From the cell containing the given text, extract its center point as (x, y) coordinate. 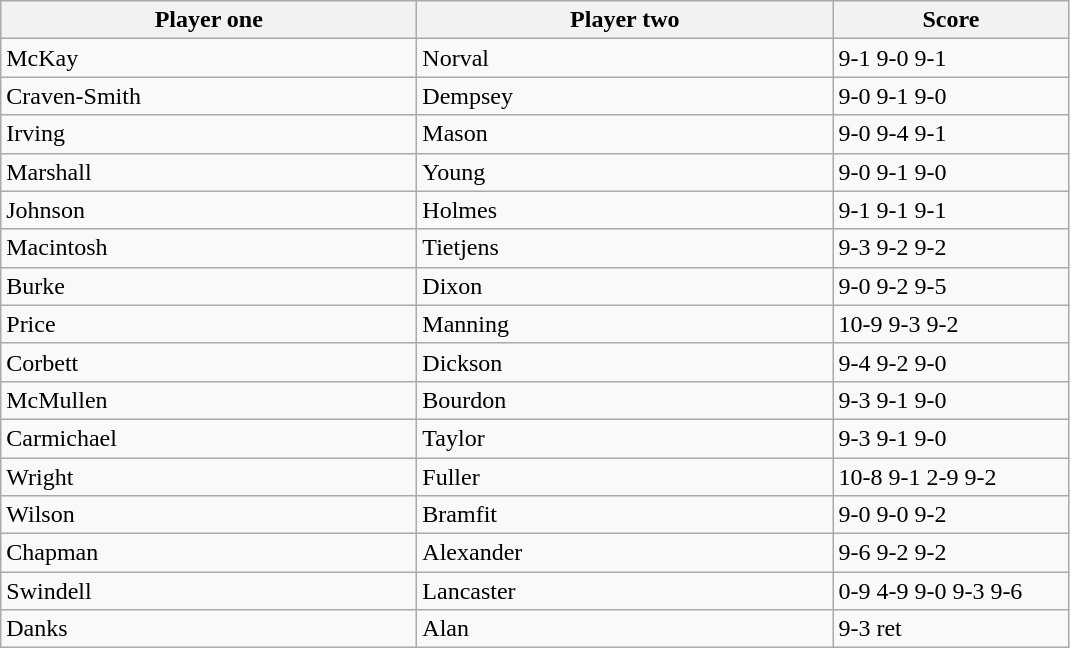
Corbett (209, 362)
Burke (209, 286)
Carmichael (209, 438)
Macintosh (209, 248)
9-1 9-1 9-1 (951, 210)
Norval (625, 58)
Lancaster (625, 591)
10-9 9-3 9-2 (951, 324)
Dickson (625, 362)
Irving (209, 134)
Alan (625, 629)
Swindell (209, 591)
Bourdon (625, 400)
Tietjens (625, 248)
Wilson (209, 515)
Dempsey (625, 96)
9-1 9-0 9-1 (951, 58)
Chapman (209, 553)
9-4 9-2 9-0 (951, 362)
Player two (625, 20)
Player one (209, 20)
Mason (625, 134)
Dixon (625, 286)
Score (951, 20)
10-8 9-1 2-9 9-2 (951, 477)
Price (209, 324)
Young (625, 172)
9-6 9-2 9-2 (951, 553)
Marshall (209, 172)
Holmes (625, 210)
9-0 9-2 9-5 (951, 286)
McMullen (209, 400)
Wright (209, 477)
Fuller (625, 477)
Craven-Smith (209, 96)
Bramfit (625, 515)
Taylor (625, 438)
9-0 9-0 9-2 (951, 515)
Johnson (209, 210)
0-9 4-9 9-0 9-3 9-6 (951, 591)
Danks (209, 629)
Manning (625, 324)
9-3 9-2 9-2 (951, 248)
9-3 ret (951, 629)
McKay (209, 58)
9-0 9-4 9-1 (951, 134)
Alexander (625, 553)
